Locate the cell with the specified text and output its [x, y] center coordinate. 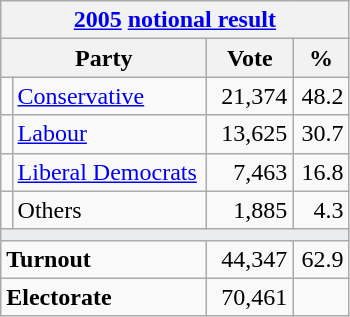
Others [110, 210]
16.8 [321, 172]
2005 notional result [175, 20]
Liberal Democrats [110, 172]
Conservative [110, 96]
13,625 [250, 134]
21,374 [250, 96]
Party [104, 58]
Labour [110, 134]
48.2 [321, 96]
Turnout [104, 259]
Vote [250, 58]
44,347 [250, 259]
7,463 [250, 172]
1,885 [250, 210]
Electorate [104, 297]
4.3 [321, 210]
62.9 [321, 259]
70,461 [250, 297]
% [321, 58]
30.7 [321, 134]
